Locate the cell with the specified text and output its (x, y) center coordinate. 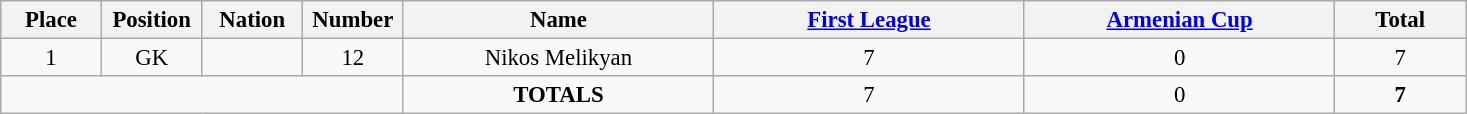
TOTALS (558, 95)
GK (152, 58)
12 (354, 58)
Nikos Melikyan (558, 58)
Name (558, 20)
Nation (252, 20)
Armenian Cup (1180, 20)
Total (1400, 20)
Position (152, 20)
First League (870, 20)
1 (52, 58)
Number (354, 20)
Place (52, 20)
